Return (x, y) of the center of cell containing provided text 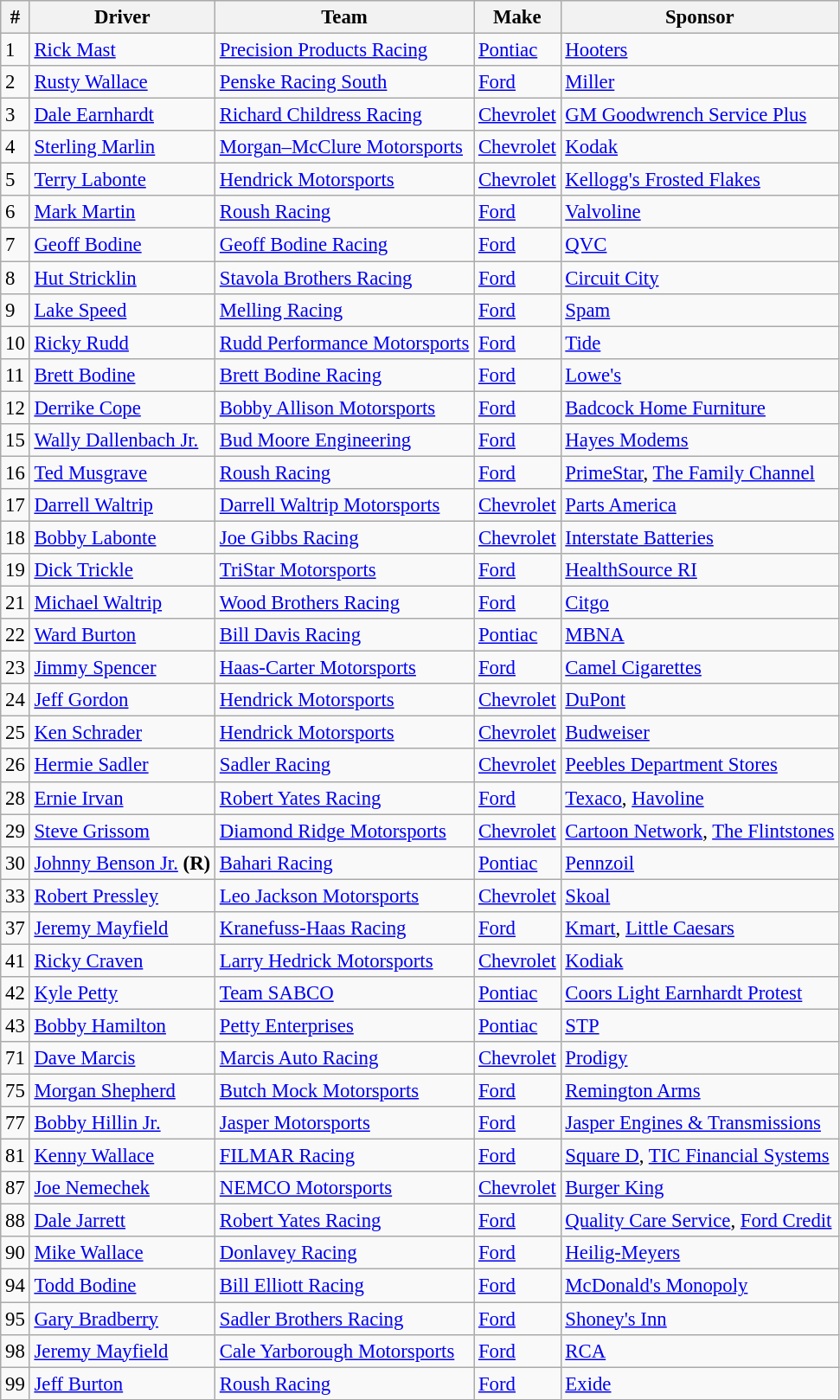
Sadler Racing (344, 766)
Sponsor (700, 17)
Larry Hedrick Motorsports (344, 960)
Butch Mock Motorsports (344, 1091)
Joe Gibbs Racing (344, 537)
5 (16, 180)
Camel Cigarettes (700, 668)
43 (16, 1025)
42 (16, 993)
Mike Wallace (122, 1254)
10 (16, 343)
Kyle Petty (122, 993)
Driver (122, 17)
Morgan–McClure Motorsports (344, 147)
Sterling Marlin (122, 147)
MBNA (700, 635)
94 (16, 1286)
Lowe's (700, 375)
6 (16, 212)
11 (16, 375)
GM Goodwrench Service Plus (700, 115)
8 (16, 278)
FILMAR Racing (344, 1156)
HealthSource RI (700, 570)
Prodigy (700, 1058)
95 (16, 1319)
Ward Burton (122, 635)
Square D, TIC Financial Systems (700, 1156)
12 (16, 408)
2 (16, 82)
Kmart, Little Caesars (700, 928)
Bill Davis Racing (344, 635)
4 (16, 147)
Tide (700, 343)
98 (16, 1351)
22 (16, 635)
71 (16, 1058)
McDonald's Monopoly (700, 1286)
24 (16, 700)
Kodak (700, 147)
Hut Stricklin (122, 278)
30 (16, 863)
Pennzoil (700, 863)
Terry Labonte (122, 180)
Wally Dallenbach Jr. (122, 440)
Darrell Waltrip (122, 505)
Hooters (700, 50)
Bahari Racing (344, 863)
26 (16, 766)
Heilig-Meyers (700, 1254)
Richard Childress Racing (344, 115)
Mark Martin (122, 212)
Jeff Burton (122, 1384)
Team (344, 17)
Penske Racing South (344, 82)
Gary Bradberry (122, 1319)
Bobby Hamilton (122, 1025)
RCA (700, 1351)
Ted Musgrave (122, 472)
Hayes Modems (700, 440)
Rusty Wallace (122, 82)
90 (16, 1254)
Brett Bodine Racing (344, 375)
19 (16, 570)
Ernie Irvan (122, 798)
75 (16, 1091)
Wood Brothers Racing (344, 603)
Haas-Carter Motorsports (344, 668)
Dave Marcis (122, 1058)
Ken Schrader (122, 733)
Skoal (700, 896)
33 (16, 896)
Kranefuss-Haas Racing (344, 928)
Morgan Shepherd (122, 1091)
77 (16, 1123)
Coors Light Earnhardt Protest (700, 993)
Bobby Labonte (122, 537)
Lake Speed (122, 310)
Kellogg's Frosted Flakes (700, 180)
Bobby Allison Motorsports (344, 408)
Dale Jarrett (122, 1221)
Jasper Engines & Transmissions (700, 1123)
# (16, 17)
Spam (700, 310)
Burger King (700, 1188)
Sadler Brothers Racing (344, 1319)
7 (16, 245)
Derrike Cope (122, 408)
Robert Pressley (122, 896)
23 (16, 668)
PrimeStar, The Family Channel (700, 472)
Circuit City (700, 278)
Remington Arms (700, 1091)
Budweiser (700, 733)
Dale Earnhardt (122, 115)
Brett Bodine (122, 375)
Shoney's Inn (700, 1319)
Geoff Bodine (122, 245)
Interstate Batteries (700, 537)
Quality Care Service, Ford Credit (700, 1221)
41 (16, 960)
9 (16, 310)
Kenny Wallace (122, 1156)
81 (16, 1156)
Bud Moore Engineering (344, 440)
Cartoon Network, The Flintstones (700, 831)
99 (16, 1384)
Team SABCO (344, 993)
Bill Elliott Racing (344, 1286)
28 (16, 798)
Bobby Hillin Jr. (122, 1123)
Geoff Bodine Racing (344, 245)
Joe Nemechek (122, 1188)
Ricky Craven (122, 960)
NEMCO Motorsports (344, 1188)
Badcock Home Furniture (700, 408)
17 (16, 505)
DuPont (700, 700)
Texaco, Havoline (700, 798)
87 (16, 1188)
Dick Trickle (122, 570)
Parts America (700, 505)
Melling Racing (344, 310)
Steve Grissom (122, 831)
QVC (700, 245)
Jasper Motorsports (344, 1123)
18 (16, 537)
Leo Jackson Motorsports (344, 896)
25 (16, 733)
Marcis Auto Racing (344, 1058)
Miller (700, 82)
Jeff Gordon (122, 700)
3 (16, 115)
Petty Enterprises (344, 1025)
Hermie Sadler (122, 766)
88 (16, 1221)
Johnny Benson Jr. (R) (122, 863)
21 (16, 603)
15 (16, 440)
TriStar Motorsports (344, 570)
16 (16, 472)
Exide (700, 1384)
Valvoline (700, 212)
STP (700, 1025)
Darrell Waltrip Motorsports (344, 505)
Rudd Performance Motorsports (344, 343)
Rick Mast (122, 50)
Cale Yarborough Motorsports (344, 1351)
Citgo (700, 603)
Donlavey Racing (344, 1254)
Todd Bodine (122, 1286)
Peebles Department Stores (700, 766)
Precision Products Racing (344, 50)
Stavola Brothers Racing (344, 278)
Make (517, 17)
Ricky Rudd (122, 343)
Michael Waltrip (122, 603)
37 (16, 928)
1 (16, 50)
Diamond Ridge Motorsports (344, 831)
Jimmy Spencer (122, 668)
Kodiak (700, 960)
29 (16, 831)
